Output the [X, Y] coordinate of the center of the cell containing the given text.  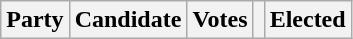
Elected [308, 20]
Votes [220, 20]
Candidate [128, 20]
Party [35, 20]
